Return (x, y) of the center of cell containing provided text 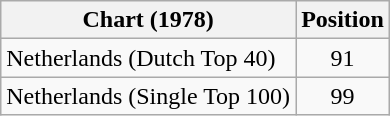
Netherlands (Single Top 100) (148, 96)
Netherlands (Dutch Top 40) (148, 58)
99 (343, 96)
Position (343, 20)
91 (343, 58)
Chart (1978) (148, 20)
